Provide the [x, y] coordinate of the cell's center where the given text is located.  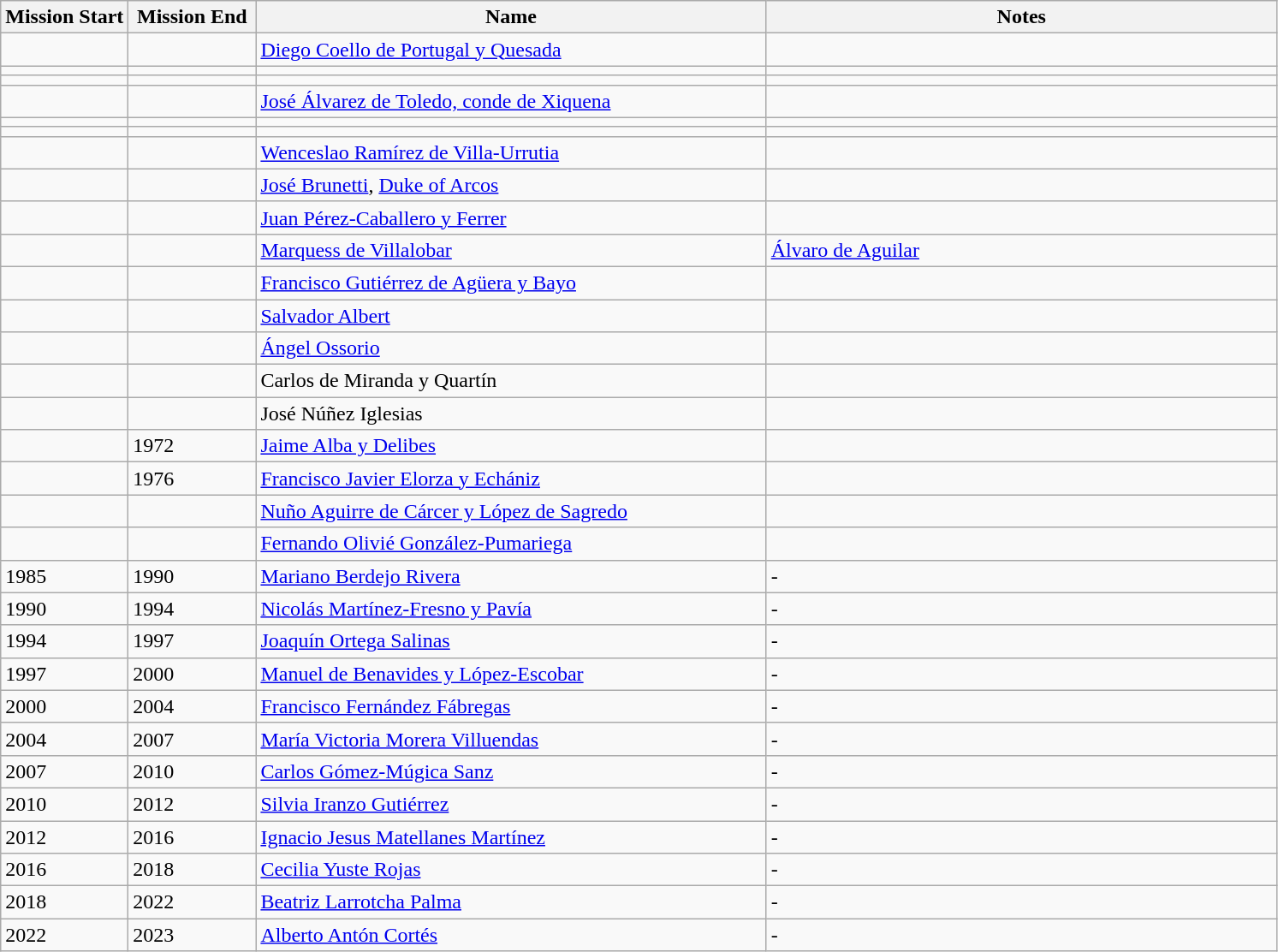
Notes [1021, 17]
Name [511, 17]
Juan Pérez-Caballero y Ferrer [511, 217]
Álvaro de Aguilar [1021, 250]
Ángel Ossorio [511, 348]
Marquess de Villalobar [511, 250]
Jaime Alba y Delibes [511, 446]
José Núñez Iglesias [511, 414]
Carlos Gómez-Múgica Sanz [511, 771]
Diego Coello de Portugal y Quesada [511, 50]
Cecilia Yuste Rojas [511, 870]
Mission Start [65, 17]
Nuño Aguirre de Cárcer y López de Sagredo [511, 511]
1976 [192, 479]
Wenceslao Ramírez de Villa-Urrutia [511, 152]
Silvia Iranzo Gutiérrez [511, 804]
José Álvarez de Toledo, conde de Xiquena [511, 101]
Francisco Javier Elorza y Echániz [511, 479]
Fernando Olivié González-Pumariega [511, 544]
Carlos de Miranda y Quartín [511, 381]
Francisco Fernández Fábregas [511, 706]
José Brunetti, Duke of Arcos [511, 185]
Nicolás Martínez-Fresno y Pavía [511, 609]
Ignacio Jesus Matellanes Martínez [511, 836]
Manuel de Benavides y López-Escobar [511, 674]
Alberto Antón Cortés [511, 935]
Beatriz Larrotcha Palma [511, 902]
Mission End [192, 17]
Salvador Albert [511, 316]
Mariano Berdejo Rivera [511, 576]
1972 [192, 446]
1985 [65, 576]
María Victoria Morera Villuendas [511, 739]
Joaquín Ortega Salinas [511, 641]
Francisco Gutiérrez de Agüera y Bayo [511, 283]
2023 [192, 935]
